Return [X, Y] of the center of cell containing provided text 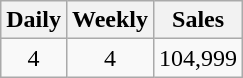
Weekly [110, 20]
Sales [198, 20]
104,999 [198, 58]
Daily [34, 20]
